Identify which cell holds the provided text, then report its (X, Y) central coordinate. 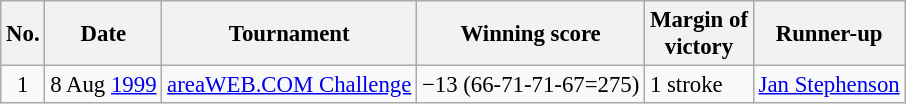
Tournament (290, 34)
Date (104, 34)
−13 (66-71-71-67=275) (531, 85)
No. (23, 34)
8 Aug 1999 (104, 85)
Margin of victory (700, 34)
Jan Stephenson (829, 85)
1 (23, 85)
Winning score (531, 34)
1 stroke (700, 85)
Runner-up (829, 34)
areaWEB.COM Challenge (290, 85)
